Find where the given text appears and provide that cell's center as [x, y] coordinate. 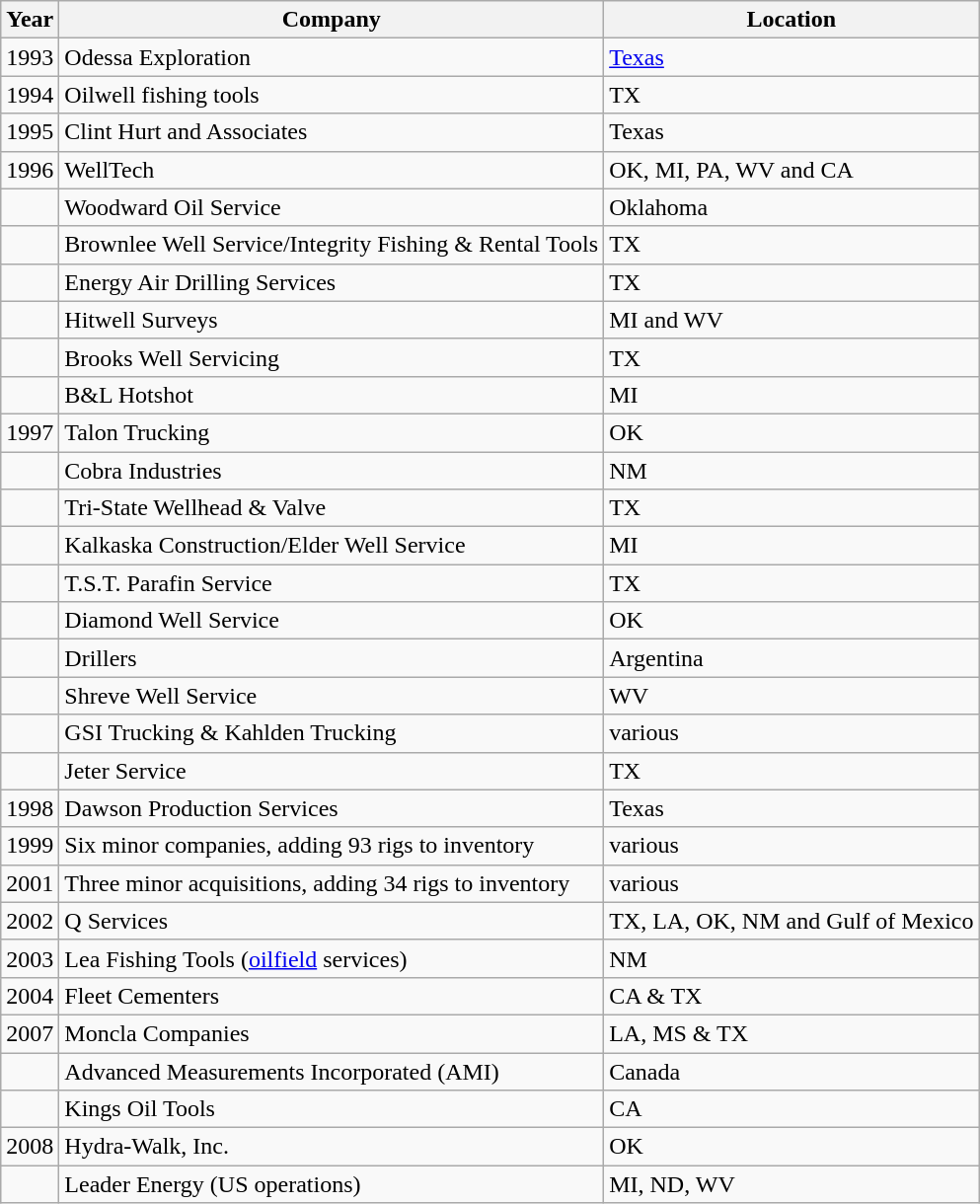
Kings Oil Tools [332, 1109]
Cobra Industries [332, 471]
Tri-State Wellhead & Valve [332, 508]
B&L Hotshot [332, 395]
WV [792, 696]
TX, LA, OK, NM and Gulf of Mexico [792, 921]
GSI Trucking & Kahlden Trucking [332, 733]
Energy Air Drilling Services [332, 282]
Brownlee Well Service/Integrity Fishing & Rental Tools [332, 245]
1995 [30, 132]
Company [332, 20]
Advanced Measurements Incorporated (AMI) [332, 1071]
Woodward Oil Service [332, 207]
Hydra-Walk, Inc. [332, 1147]
MI, ND, WV [792, 1184]
Shreve Well Service [332, 696]
OK, MI, PA, WV and CA [792, 170]
2004 [30, 996]
Dawson Production Services [332, 808]
Kalkaska Construction/Elder Well Service [332, 546]
CA & TX [792, 996]
2008 [30, 1147]
MI and WV [792, 320]
1994 [30, 95]
Talon Trucking [332, 432]
1998 [30, 808]
Lea Fishing Tools (oilfield services) [332, 958]
1997 [30, 432]
Jeter Service [332, 771]
Year [30, 20]
WellTech [332, 170]
Location [792, 20]
Fleet Cementers [332, 996]
Three minor acquisitions, adding 34 rigs to inventory [332, 883]
2007 [30, 1033]
Brooks Well Servicing [332, 357]
Six minor companies, adding 93 rigs to inventory [332, 846]
Diamond Well Service [332, 621]
LA, MS & TX [792, 1033]
1999 [30, 846]
Moncla Companies [332, 1033]
Canada [792, 1071]
Hitwell Surveys [332, 320]
Clint Hurt and Associates [332, 132]
Q Services [332, 921]
Oklahoma [792, 207]
CA [792, 1109]
2003 [30, 958]
Odessa Exploration [332, 57]
Drillers [332, 658]
T.S.T. Parafin Service [332, 583]
Leader Energy (US operations) [332, 1184]
2002 [30, 921]
1996 [30, 170]
Oilwell fishing tools [332, 95]
Argentina [792, 658]
1993 [30, 57]
2001 [30, 883]
